Provide the (X, Y) coordinate of the cell's center where the given text is located.  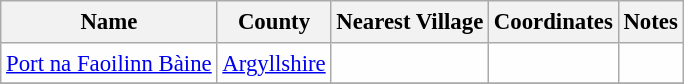
Notes (650, 22)
County (274, 22)
Name (109, 22)
Port na Faoilinn Bàine (109, 62)
Argyllshire (274, 62)
Coordinates (554, 22)
Nearest Village (410, 22)
